Pinpoint the cell where the given text exists, returning its (X, Y) midpoint coordinate. 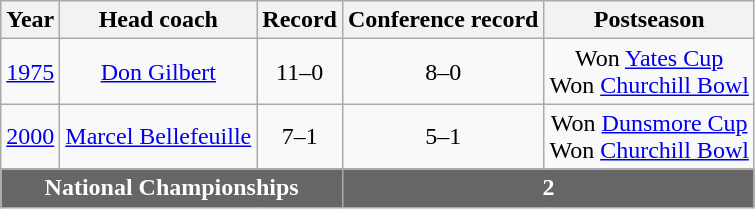
Conference record (442, 20)
Won Dunsmore CupWon Churchill Bowl (649, 136)
Marcel Bellefeuille (158, 136)
Year (30, 20)
2000 (30, 136)
7–1 (300, 136)
1975 (30, 72)
National Championships (172, 188)
Won Yates CupWon Churchill Bowl (649, 72)
Record (300, 20)
Head coach (158, 20)
5–1 (442, 136)
8–0 (442, 72)
11–0 (300, 72)
Postseason (649, 20)
2 (548, 188)
Don Gilbert (158, 72)
